Return [X, Y] of the center of cell containing provided text 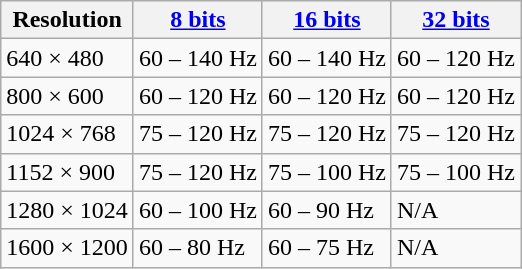
16 bits [326, 20]
640 × 480 [68, 58]
1024 × 768 [68, 134]
800 × 600 [68, 96]
32 bits [456, 20]
1280 × 1024 [68, 210]
60 – 80 Hz [198, 248]
8 bits [198, 20]
Resolution [68, 20]
60 – 100 Hz [198, 210]
1152 × 900 [68, 172]
60 – 75 Hz [326, 248]
1600 × 1200 [68, 248]
60 – 90 Hz [326, 210]
